Return the [x, y] coordinate for the center point of the cell that contains the specified text.  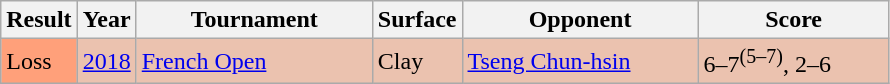
Tseng Chun-hsin [580, 62]
2018 [106, 62]
Opponent [580, 20]
Clay [417, 62]
Year [106, 20]
French Open [254, 62]
Result [39, 20]
6–7(5–7), 2–6 [794, 62]
Loss [39, 62]
Tournament [254, 20]
Surface [417, 20]
Score [794, 20]
